Determine the [X, Y] coordinate at the center of the cell enclosing the given text.  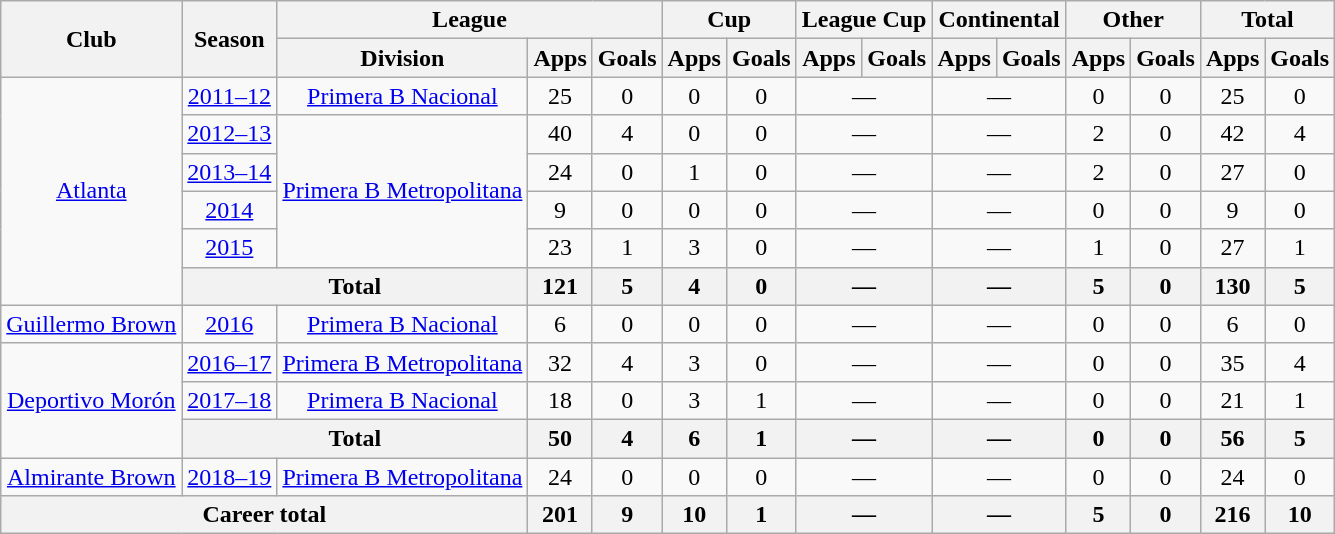
League [470, 20]
2017–18 [230, 400]
40 [560, 134]
2012–13 [230, 134]
2011–12 [230, 96]
50 [560, 438]
2018–19 [230, 477]
Cup [729, 20]
Guillermo Brown [92, 324]
2013–14 [230, 172]
Almirante Brown [92, 477]
21 [1232, 400]
35 [1232, 362]
Club [92, 39]
Other [1133, 20]
Continental [999, 20]
2016 [230, 324]
56 [1232, 438]
201 [560, 515]
130 [1232, 286]
Deportivo Morón [92, 400]
121 [560, 286]
32 [560, 362]
Career total [264, 515]
Division [402, 58]
42 [1232, 134]
League Cup [864, 20]
18 [560, 400]
Season [230, 39]
2014 [230, 210]
23 [560, 248]
2015 [230, 248]
216 [1232, 515]
Atlanta [92, 191]
2016–17 [230, 362]
